Locate the cell with the specified text and output its (x, y) center coordinate. 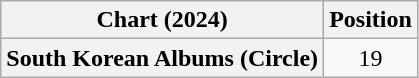
South Korean Albums (Circle) (162, 58)
Chart (2024) (162, 20)
Position (371, 20)
19 (371, 58)
